Output the (X, Y) coordinate of the center of the cell containing the given text.  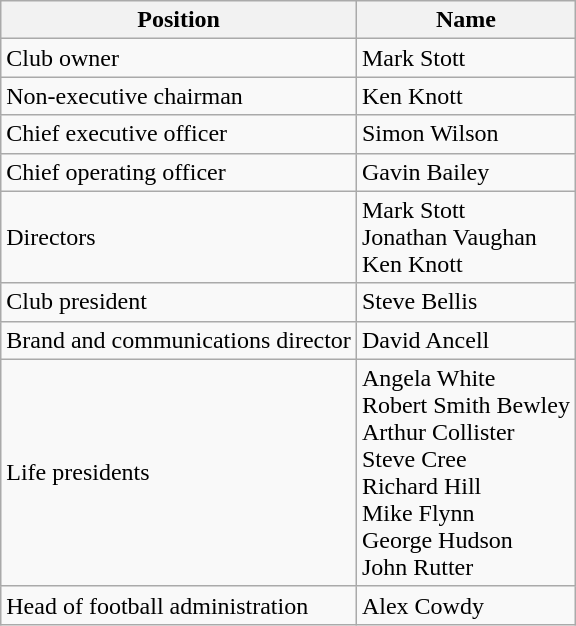
Club president (179, 302)
Chief executive officer (179, 134)
Ken Knott (466, 96)
Angela WhiteRobert Smith BewleyArthur CollisterSteve CreeRichard HillMike FlynnGeorge HudsonJohn Rutter (466, 472)
Gavin Bailey (466, 172)
David Ancell (466, 340)
Steve Bellis (466, 302)
Directors (179, 237)
Mark Stott (466, 58)
Head of football administration (179, 605)
Simon Wilson (466, 134)
Chief operating officer (179, 172)
Club owner (179, 58)
Position (179, 20)
Brand and communications director (179, 340)
Life presidents (179, 472)
Alex Cowdy (466, 605)
Mark StottJonathan VaughanKen Knott (466, 237)
Name (466, 20)
Non-executive chairman (179, 96)
